Identify which cell holds the provided text, then report its [x, y] central coordinate. 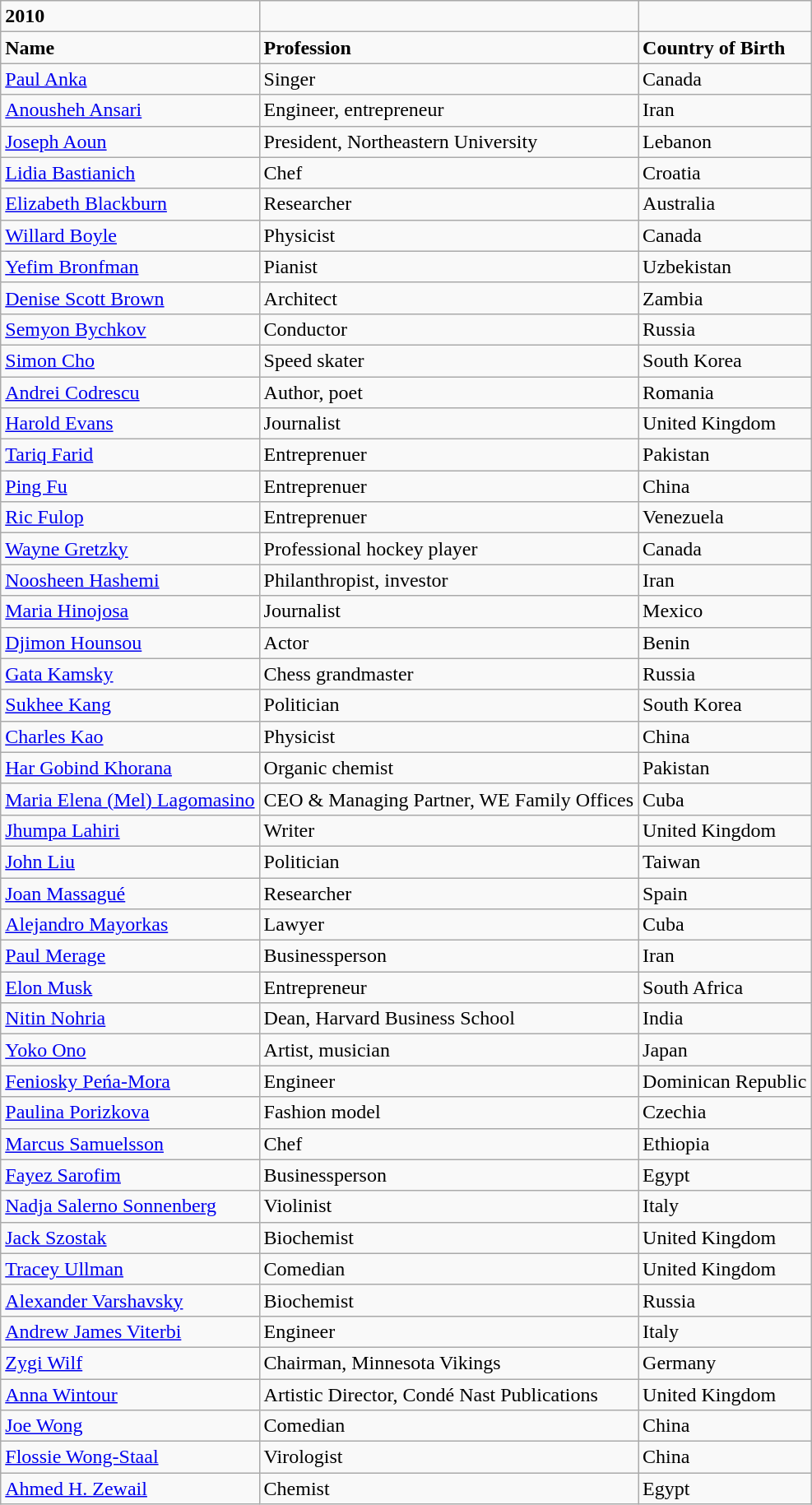
Zambia [725, 298]
South Africa [725, 987]
Anna Wintour [130, 1395]
Denise Scott Brown [130, 298]
Lawyer [448, 925]
Conductor [448, 329]
Simon Cho [130, 360]
Yoko Ono [130, 1050]
Andrei Codrescu [130, 393]
John Liu [130, 862]
Ric Fulop [130, 518]
Paulina Porizkova [130, 1112]
Alexander Varshavsky [130, 1300]
Philanthropist, investor [448, 580]
Professional hockey player [448, 549]
Marcus Samuelsson [130, 1144]
Dean, Harvard Business School [448, 1019]
Harold Evans [130, 424]
Germany [725, 1363]
Croatia [725, 173]
Name [130, 48]
Yefim Bronfman [130, 267]
India [725, 1019]
Benin [725, 643]
Writer [448, 830]
Speed skater [448, 360]
Entrepreneur [448, 987]
Spain [725, 893]
Anousheh Ansari [130, 110]
Flossie Wong-Staal [130, 1457]
Alejandro Mayorkas [130, 925]
Zygi Wilf [130, 1363]
Andrew James Viterbi [130, 1331]
Lidia Bastianich [130, 173]
Chairman, Minnesota Vikings [448, 1363]
Lebanon [725, 142]
Author, poet [448, 393]
Wayne Gretzky [130, 549]
Willard Boyle [130, 235]
Jack Szostak [130, 1238]
Artistic Director, Condé Nast Publications [448, 1395]
Japan [725, 1050]
Noosheen Hashemi [130, 580]
Fashion model [448, 1112]
Maria Hinojosa [130, 611]
Nitin Nohria [130, 1019]
Paul Merage [130, 956]
Joe Wong [130, 1426]
Profession [448, 48]
Ethiopia [725, 1144]
Dominican Republic [725, 1081]
Violinist [448, 1206]
Joseph Aoun [130, 142]
Venezuela [725, 518]
Artist, musician [448, 1050]
CEO & Managing Partner, WE Family Offices [448, 799]
Tariq Farid [130, 455]
2010 [130, 16]
Chemist [448, 1489]
President, Northeastern University [448, 142]
Fayez Sarofim [130, 1175]
Sukhee Kang [130, 705]
Charles Kao [130, 736]
Chess grandmaster [448, 674]
Virologist [448, 1457]
Feniosky Peńa-Mora [130, 1081]
Jhumpa Lahiri [130, 830]
Country of Birth [725, 48]
Gata Kamsky [130, 674]
Australia [725, 204]
Djimon Hounsou [130, 643]
Organic chemist [448, 768]
Elizabeth Blackburn [130, 204]
Romania [725, 393]
Nadja Salerno Sonnenberg [130, 1206]
Tracey Ullman [130, 1269]
Semyon Bychkov [130, 329]
Actor [448, 643]
Architect [448, 298]
Czechia [725, 1112]
Elon Musk [130, 987]
Maria Elena (Mel) Lagomasino [130, 799]
Ahmed H. Zewail [130, 1489]
Joan Massagué [130, 893]
Paul Anka [130, 79]
Ping Fu [130, 486]
Taiwan [725, 862]
Uzbekistan [725, 267]
Pianist [448, 267]
Mexico [725, 611]
Singer [448, 79]
Har Gobind Khorana [130, 768]
Engineer, entrepreneur [448, 110]
